Detect which cell encompasses the target text, then output its (X, Y) center coordinate. 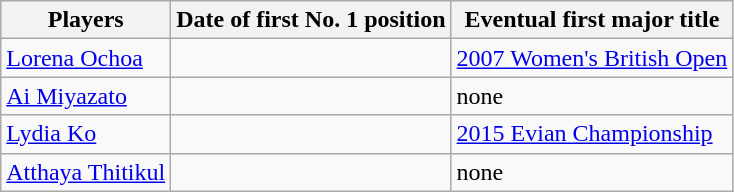
Players (86, 20)
Eventual first major title (592, 20)
Date of first No. 1 position (311, 20)
2007 Women's British Open (592, 58)
Ai Miyazato (86, 96)
Lydia Ko (86, 134)
Lorena Ochoa (86, 58)
2015 Evian Championship (592, 134)
Atthaya Thitikul (86, 172)
